Find where the given text appears and provide that cell's center as (x, y) coordinate. 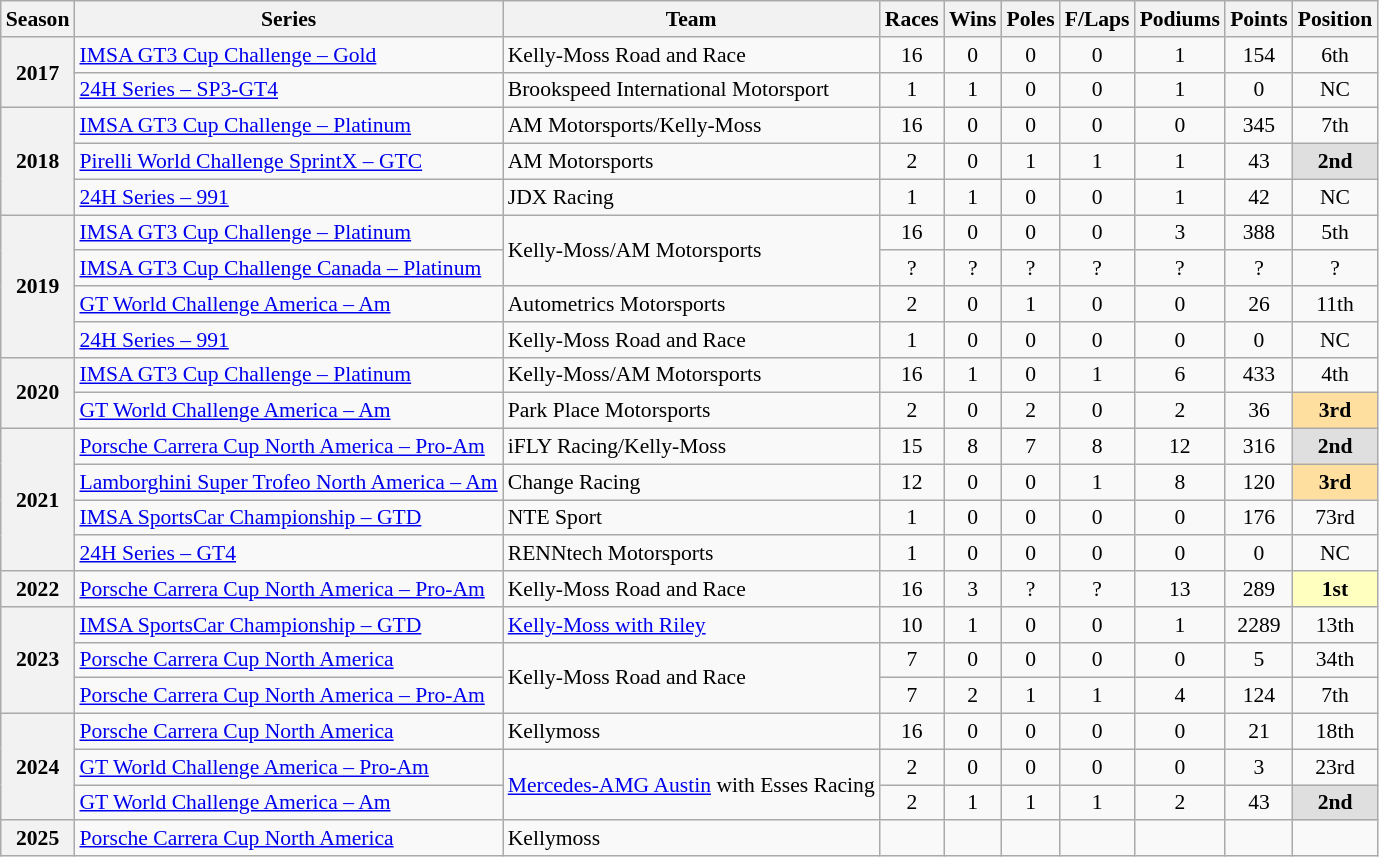
2017 (38, 72)
433 (1259, 375)
Poles (1031, 19)
Season (38, 19)
6 (1180, 375)
Kelly-Moss with Riley (692, 625)
2019 (38, 286)
2025 (38, 839)
289 (1259, 589)
Pirelli World Challenge SprintX – GTC (288, 162)
120 (1259, 482)
13th (1335, 625)
42 (1259, 197)
Change Racing (692, 482)
73rd (1335, 518)
Points (1259, 19)
JDX Racing (692, 197)
10 (912, 625)
36 (1259, 411)
Brookspeed International Motorsport (692, 90)
iFLY Racing/Kelly-Moss (692, 447)
345 (1259, 126)
2018 (38, 162)
2020 (38, 392)
2023 (38, 660)
Podiums (1180, 19)
Wins (973, 19)
154 (1259, 55)
AM Motorsports (692, 162)
AM Motorsports/Kelly-Moss (692, 126)
Autometrics Motorsports (692, 304)
34th (1335, 660)
4 (1180, 696)
Lamborghini Super Trofeo North America – Am (288, 482)
18th (1335, 732)
Park Place Motorsports (692, 411)
13 (1180, 589)
26 (1259, 304)
RENNtech Motorsports (692, 554)
F/Laps (1098, 19)
176 (1259, 518)
23rd (1335, 767)
5 (1259, 660)
2021 (38, 500)
IMSA GT3 Cup Challenge – Gold (288, 55)
316 (1259, 447)
124 (1259, 696)
11th (1335, 304)
15 (912, 447)
6th (1335, 55)
GT World Challenge America – Pro-Am (288, 767)
21 (1259, 732)
5th (1335, 233)
388 (1259, 233)
2022 (38, 589)
24H Series – GT4 (288, 554)
Mercedes-AMG Austin with Esses Racing (692, 784)
4th (1335, 375)
2024 (38, 768)
Position (1335, 19)
Races (912, 19)
Series (288, 19)
1st (1335, 589)
NTE Sport (692, 518)
Team (692, 19)
2289 (1259, 625)
IMSA GT3 Cup Challenge Canada – Platinum (288, 269)
24H Series – SP3-GT4 (288, 90)
